Pinpoint the cell where the given text exists, returning its [x, y] midpoint coordinate. 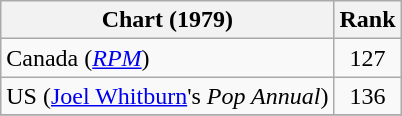
US (Joel Whitburn's Pop Annual) [168, 96]
136 [368, 96]
Chart (1979) [168, 20]
127 [368, 58]
Canada (RPM) [168, 58]
Rank [368, 20]
